Determine the [x, y] coordinate at the center of the cell enclosing the given text.  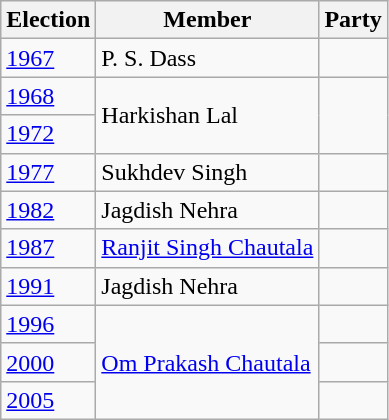
1987 [48, 248]
1982 [48, 210]
Election [48, 20]
1996 [48, 324]
Member [208, 20]
P. S. Dass [208, 58]
2005 [48, 400]
1991 [48, 286]
Om Prakash Chautala [208, 362]
Harkishan Lal [208, 115]
Sukhdev Singh [208, 172]
Party [353, 20]
1977 [48, 172]
2000 [48, 362]
Ranjit Singh Chautala [208, 248]
1967 [48, 58]
1968 [48, 96]
1972 [48, 134]
